Capture the cell that displays the provided text and extract its [X, Y] central coordinate. 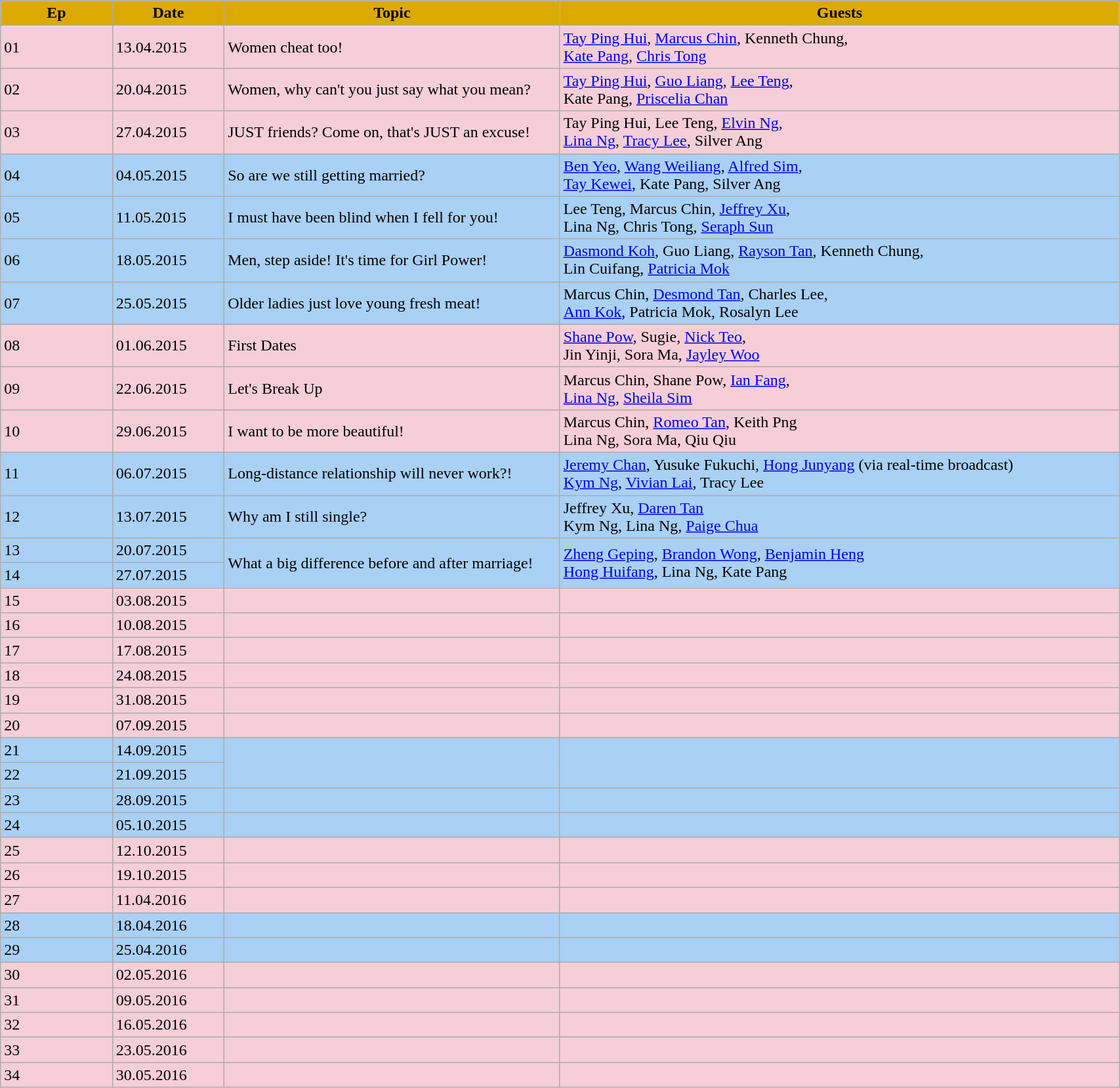
20.04.2015 [168, 89]
05 [56, 218]
19 [56, 700]
09 [56, 388]
I want to be more beautiful! [392, 430]
Shane Pow, Sugie, Nick Teo, Jin Yinji, Sora Ma, Jayley Woo [839, 345]
10.08.2015 [168, 625]
Tay Ping Hui, Guo Liang, Lee Teng, Kate Pang, Priscelia Chan [839, 89]
Guests [839, 13]
10 [56, 430]
07 [56, 303]
What a big difference before and after marriage! [392, 563]
08 [56, 345]
Tay Ping Hui, Marcus Chin, Kenneth Chung, Kate Pang, Chris Tong [839, 47]
Jeffrey Xu, Daren Tan Kym Ng, Lina Ng, Paige Chua [839, 516]
Lee Teng, Marcus Chin, Jeffrey Xu, Lina Ng, Chris Tong, Seraph Sun [839, 218]
Marcus Chin, Shane Pow, Ian Fang, Lina Ng, Sheila Sim [839, 388]
33 [56, 1050]
14 [56, 575]
06.07.2015 [168, 474]
17 [56, 650]
11.04.2016 [168, 900]
19.10.2015 [168, 875]
29.06.2015 [168, 430]
21 [56, 750]
24 [56, 825]
12.10.2015 [168, 850]
20 [56, 725]
17.08.2015 [168, 650]
11.05.2015 [168, 218]
Men, step aside! It's time for Girl Power! [392, 260]
18.04.2016 [168, 925]
09.05.2016 [168, 1000]
16 [56, 625]
27.07.2015 [168, 575]
Tay Ping Hui, Lee Teng, Elvin Ng, Lina Ng, Tracy Lee, Silver Ang [839, 133]
13.04.2015 [168, 47]
27.04.2015 [168, 133]
Marcus Chin, Romeo Tan, Keith Png Lina Ng, Sora Ma, Qiu Qiu [839, 430]
Women cheat too! [392, 47]
13 [56, 551]
Zheng Geping, Brandon Wong, Benjamin Heng Hong Huifang, Lina Ng, Kate Pang [839, 563]
Marcus Chin, Desmond Tan, Charles Lee, Ann Kok, Patricia Mok, Rosalyn Lee [839, 303]
Jeremy Chan, Yusuke Fukuchi, Hong Junyang (via real-time broadcast) Kym Ng, Vivian Lai, Tracy Lee [839, 474]
22.06.2015 [168, 388]
29 [56, 950]
First Dates [392, 345]
01.06.2015 [168, 345]
02.05.2016 [168, 975]
18 [56, 675]
30.05.2016 [168, 1075]
25.04.2016 [168, 950]
06 [56, 260]
Older ladies just love young fresh meat! [392, 303]
13.07.2015 [168, 516]
22 [56, 775]
04 [56, 175]
12 [56, 516]
25.05.2015 [168, 303]
31.08.2015 [168, 700]
30 [56, 975]
32 [56, 1025]
11 [56, 474]
Ben Yeo, Wang Weiliang, Alfred Sim, Tay Kewei, Kate Pang, Silver Ang [839, 175]
Ep [56, 13]
27 [56, 900]
Dasmond Koh, Guo Liang, Rayson Tan, Kenneth Chung, Lin Cuifang, Patricia Mok [839, 260]
25 [56, 850]
Date [168, 13]
24.08.2015 [168, 675]
Topic [392, 13]
15 [56, 600]
16.05.2016 [168, 1025]
23.05.2016 [168, 1050]
JUST friends? Come on, that's JUST an excuse! [392, 133]
Long-distance relationship will never work?! [392, 474]
Why am I still single? [392, 516]
23 [56, 800]
03 [56, 133]
31 [56, 1000]
20.07.2015 [168, 551]
Women, why can't you just say what you mean? [392, 89]
05.10.2015 [168, 825]
01 [56, 47]
26 [56, 875]
28.09.2015 [168, 800]
34 [56, 1075]
I must have been blind when I fell for you! [392, 218]
04.05.2015 [168, 175]
Let's Break Up [392, 388]
21.09.2015 [168, 775]
14.09.2015 [168, 750]
18.05.2015 [168, 260]
03.08.2015 [168, 600]
02 [56, 89]
07.09.2015 [168, 725]
28 [56, 925]
So are we still getting married? [392, 175]
